Pinpoint the cell where the given text exists, returning its (X, Y) midpoint coordinate. 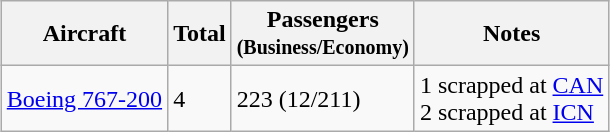
4 (200, 98)
Total (200, 34)
Passengers(Business/Economy) (322, 34)
1 scrapped at CAN 2 scrapped at ICN (511, 98)
Aircraft (84, 34)
Notes (511, 34)
223 (12/211) (322, 98)
Boeing 767-200 (84, 98)
